Capture the cell that displays the provided text and extract its (x, y) central coordinate. 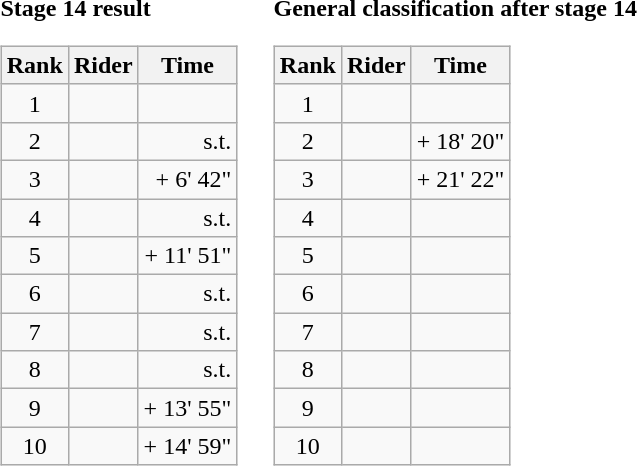
+ 11' 51" (188, 256)
+ 21' 22" (460, 179)
+ 14' 59" (188, 446)
+ 18' 20" (460, 141)
+ 13' 55" (188, 408)
+ 6' 42" (188, 179)
